Output the (X, Y) coordinate of the center of the cell containing the given text.  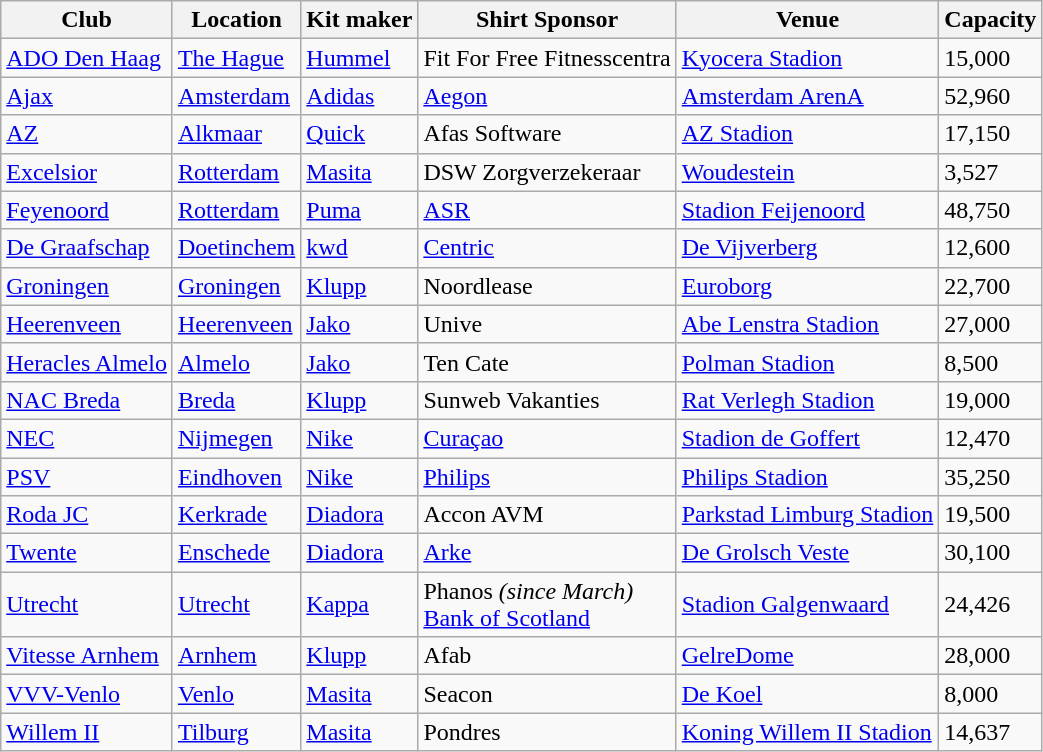
Stadion Galgenwaard (808, 604)
48,750 (990, 210)
28,000 (990, 656)
Koning Willem II Stadion (808, 732)
Alkmaar (236, 134)
Ten Cate (547, 362)
Pondres (547, 732)
De Vijverberg (808, 248)
Afas Software (547, 134)
Kappa (360, 604)
Phanos (since March)Bank of Scotland (547, 604)
De Graafschap (87, 248)
12,470 (990, 438)
VVV-Venlo (87, 694)
ADO Den Haag (87, 58)
GelreDome (808, 656)
Curaçao (547, 438)
52,960 (990, 96)
Amsterdam ArenA (808, 96)
3,527 (990, 172)
Almelo (236, 362)
27,000 (990, 324)
Kerkrade (236, 515)
30,100 (990, 553)
19,500 (990, 515)
Venlo (236, 694)
Quick (360, 134)
Abe Lenstra Stadion (808, 324)
Location (236, 20)
Stadion de Goffert (808, 438)
Ajax (87, 96)
Philips Stadion (808, 477)
15,000 (990, 58)
8,500 (990, 362)
ASR (547, 210)
Woudestein (808, 172)
Rat Verlegh Stadion (808, 400)
Heracles Almelo (87, 362)
Kyocera Stadion (808, 58)
DSW Zorgverzekeraar (547, 172)
17,150 (990, 134)
AZ Stadion (808, 134)
The Hague (236, 58)
Tilburg (236, 732)
19,000 (990, 400)
Puma (360, 210)
Afab (547, 656)
Twente (87, 553)
Unive (547, 324)
AZ (87, 134)
Kit maker (360, 20)
Noordlease (547, 286)
Parkstad Limburg Stadion (808, 515)
Nijmegen (236, 438)
Euroborg (808, 286)
Polman Stadion (808, 362)
Capacity (990, 20)
Doetinchem (236, 248)
Philips (547, 477)
35,250 (990, 477)
Amsterdam (236, 96)
kwd (360, 248)
Roda JC (87, 515)
Arke (547, 553)
Vitesse Arnhem (87, 656)
Aegon (547, 96)
De Grolsch Veste (808, 553)
Stadion Feijenoord (808, 210)
22,700 (990, 286)
Willem II (87, 732)
Seacon (547, 694)
Breda (236, 400)
14,637 (990, 732)
Arnhem (236, 656)
Eindhoven (236, 477)
Club (87, 20)
NAC Breda (87, 400)
Feyenoord (87, 210)
De Koel (808, 694)
12,600 (990, 248)
Venue (808, 20)
Accon AVM (547, 515)
Sunweb Vakanties (547, 400)
Fit For Free Fitnesscentra (547, 58)
Enschede (236, 553)
Shirt Sponsor (547, 20)
PSV (87, 477)
Excelsior (87, 172)
Hummel (360, 58)
Centric (547, 248)
NEC (87, 438)
Adidas (360, 96)
8,000 (990, 694)
24,426 (990, 604)
